Output the [x, y] coordinate of the center of the cell containing the given text.  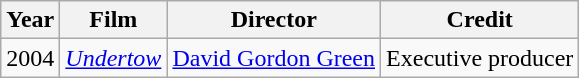
Director [274, 20]
Executive producer [480, 58]
2004 [30, 58]
Film [114, 20]
Credit [480, 20]
Undertow [114, 58]
David Gordon Green [274, 58]
Year [30, 20]
